Extract the [X, Y] coordinate from the center of the cell holding the provided text.  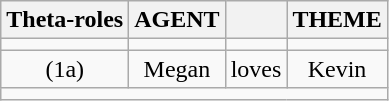
(1a) [65, 69]
Kevin [337, 69]
loves [256, 69]
Megan [177, 69]
Theta-roles [65, 20]
THEME [337, 20]
AGENT [177, 20]
